Locate the cell with the specified text and output its [x, y] center coordinate. 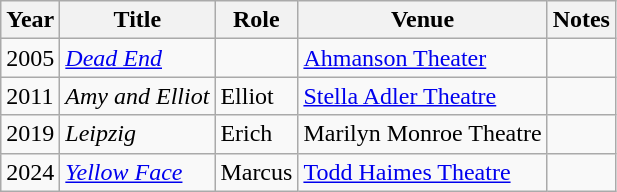
Leipzig [138, 134]
Stella Adler Theatre [422, 96]
Ahmanson Theater [422, 58]
Notes [581, 20]
Marcus [256, 172]
Amy and Elliot [138, 96]
2024 [30, 172]
Elliot [256, 96]
2005 [30, 58]
Todd Haimes Theatre [422, 172]
2019 [30, 134]
Venue [422, 20]
Role [256, 20]
Title [138, 20]
2011 [30, 96]
Year [30, 20]
Erich [256, 134]
Dead End [138, 58]
Yellow Face [138, 172]
Marilyn Monroe Theatre [422, 134]
